Return the [x, y] coordinate for the center point of the cell that contains the specified text.  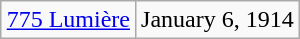
January 6, 1914 [218, 20]
775 Lumière [68, 20]
